Extract the [x, y] coordinate from the center of the cell holding the provided text.  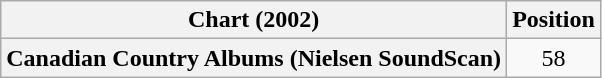
Chart (2002) [254, 20]
58 [554, 58]
Position [554, 20]
Canadian Country Albums (Nielsen SoundScan) [254, 58]
